Return (X, Y) of the center of cell containing provided text 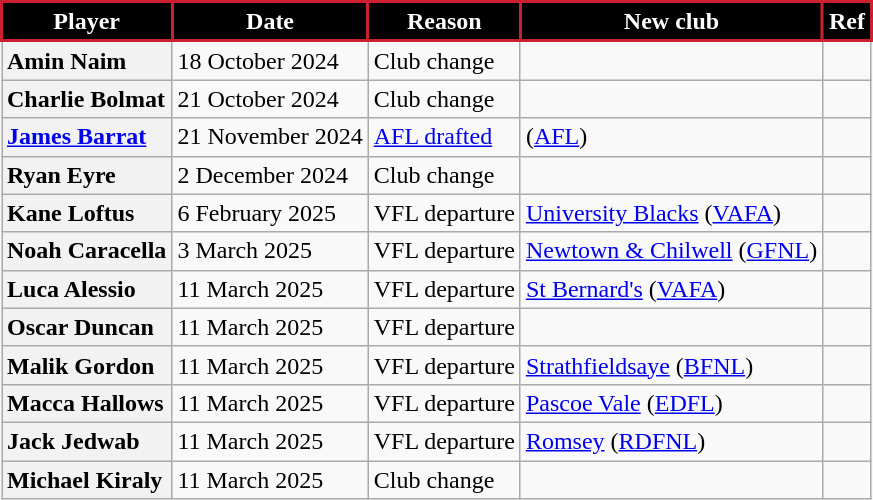
University Blacks (VAFA) (671, 213)
(AFL) (671, 137)
St Bernard's (VAFA) (671, 289)
Romsey (RDFNL) (671, 441)
Charlie Bolmat (87, 99)
18 October 2024 (270, 60)
Amin Naim (87, 60)
Ryan Eyre (87, 175)
Date (270, 22)
Strathfieldsaye (BFNL) (671, 365)
Michael Kiraly (87, 479)
Macca Hallows (87, 403)
2 December 2024 (270, 175)
Luca Alessio (87, 289)
3 March 2025 (270, 251)
Newtown & Chilwell (GFNL) (671, 251)
Pascoe Vale (EDFL) (671, 403)
6 February 2025 (270, 213)
Player (87, 22)
Reason (444, 22)
Kane Loftus (87, 213)
Malik Gordon (87, 365)
James Barrat (87, 137)
Jack Jedwab (87, 441)
AFL drafted (444, 137)
21 November 2024 (270, 137)
New club (671, 22)
Ref (848, 22)
Noah Caracella (87, 251)
21 October 2024 (270, 99)
Oscar Duncan (87, 327)
